Locate the cell with the specified text and output its (X, Y) center coordinate. 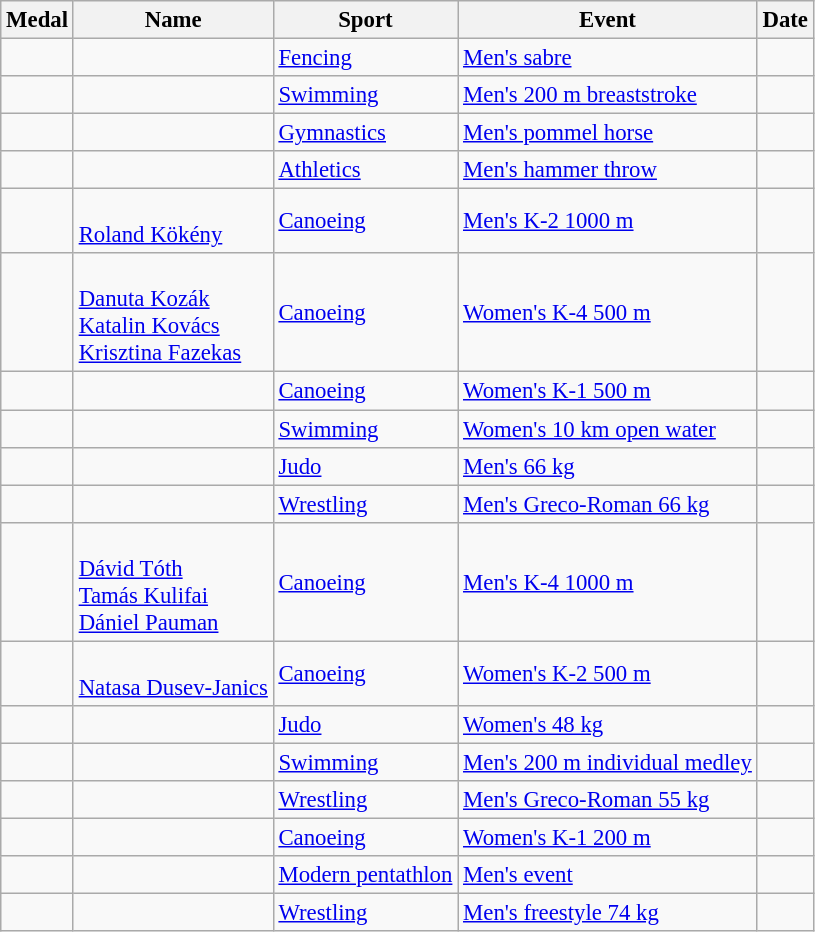
Men's Greco-Roman 66 kg (608, 504)
Roland Kökény (173, 222)
Men's freestyle 74 kg (608, 913)
Sport (366, 20)
Men's event (608, 875)
Athletics (366, 170)
Men's K-4 1000 m (608, 582)
Men's sabre (608, 58)
Dávid TóthTamás KulifaiDániel Pauman (173, 582)
Women's 48 kg (608, 725)
Women's K-4 500 m (608, 314)
Gymnastics (366, 133)
Fencing (366, 58)
Men's 66 kg (608, 466)
Name (173, 20)
Medal (38, 20)
Men's Greco-Roman 55 kg (608, 800)
Men's 200 m individual medley (608, 762)
Women's K-2 500 m (608, 674)
Men's K-2 1000 m (608, 222)
Men's pommel horse (608, 133)
Natasa Dusev-Janics (173, 674)
Women's K-1 500 m (608, 391)
Men's hammer throw (608, 170)
Men's 200 m breaststroke (608, 95)
Women's 10 km open water (608, 429)
Women's K-1 200 m (608, 837)
Modern pentathlon (366, 875)
Danuta KozákKatalin KovácsKrisztina Fazekas (173, 314)
Event (608, 20)
Date (785, 20)
